Determine the (x, y) coordinate at the center of the cell enclosing the given text.  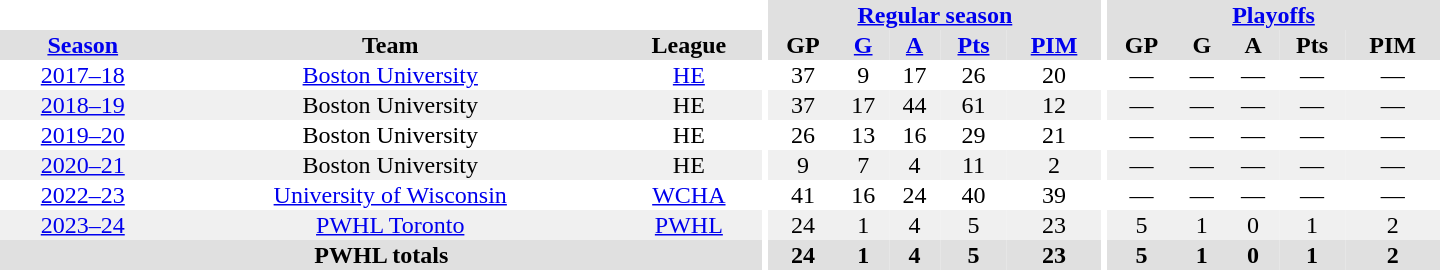
11 (974, 165)
Playoffs (1274, 15)
2018–19 (83, 105)
League (689, 45)
Regular season (934, 15)
20 (1054, 75)
21 (1054, 135)
Season (83, 45)
2019–20 (83, 135)
29 (974, 135)
7 (864, 165)
University of Wisconsin (390, 195)
2020–21 (83, 165)
PWHL Toronto (390, 225)
PWHL (689, 225)
Team (390, 45)
WCHA (689, 195)
2017–18 (83, 75)
2022–23 (83, 195)
39 (1054, 195)
2023–24 (83, 225)
PWHL totals (382, 255)
40 (974, 195)
44 (914, 105)
41 (802, 195)
13 (864, 135)
61 (974, 105)
12 (1054, 105)
